Detect which cell encompasses the target text, then output its (X, Y) center coordinate. 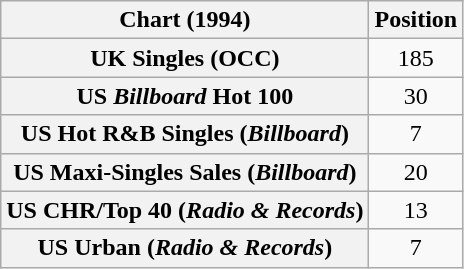
13 (416, 210)
US Hot R&B Singles (Billboard) (185, 134)
US Billboard Hot 100 (185, 96)
Position (416, 20)
US Maxi-Singles Sales (Billboard) (185, 172)
UK Singles (OCC) (185, 58)
20 (416, 172)
US CHR/Top 40 (Radio & Records) (185, 210)
30 (416, 96)
US Urban (Radio & Records) (185, 248)
185 (416, 58)
Chart (1994) (185, 20)
